Identify which cell holds the provided text, then report its (X, Y) central coordinate. 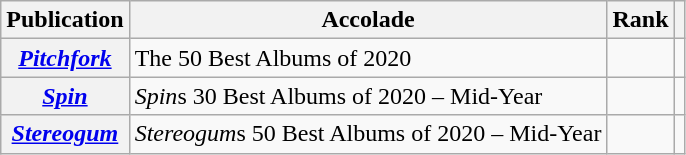
Spin (65, 96)
Pitchfork (65, 58)
Stereogums 50 Best Albums of 2020 – Mid-Year (368, 134)
Accolade (368, 20)
The 50 Best Albums of 2020 (368, 58)
Spins 30 Best Albums of 2020 – Mid-Year (368, 96)
Rank (640, 20)
Stereogum (65, 134)
Publication (65, 20)
